Search for the cell housing the specified text and yield its (x, y) center coordinate. 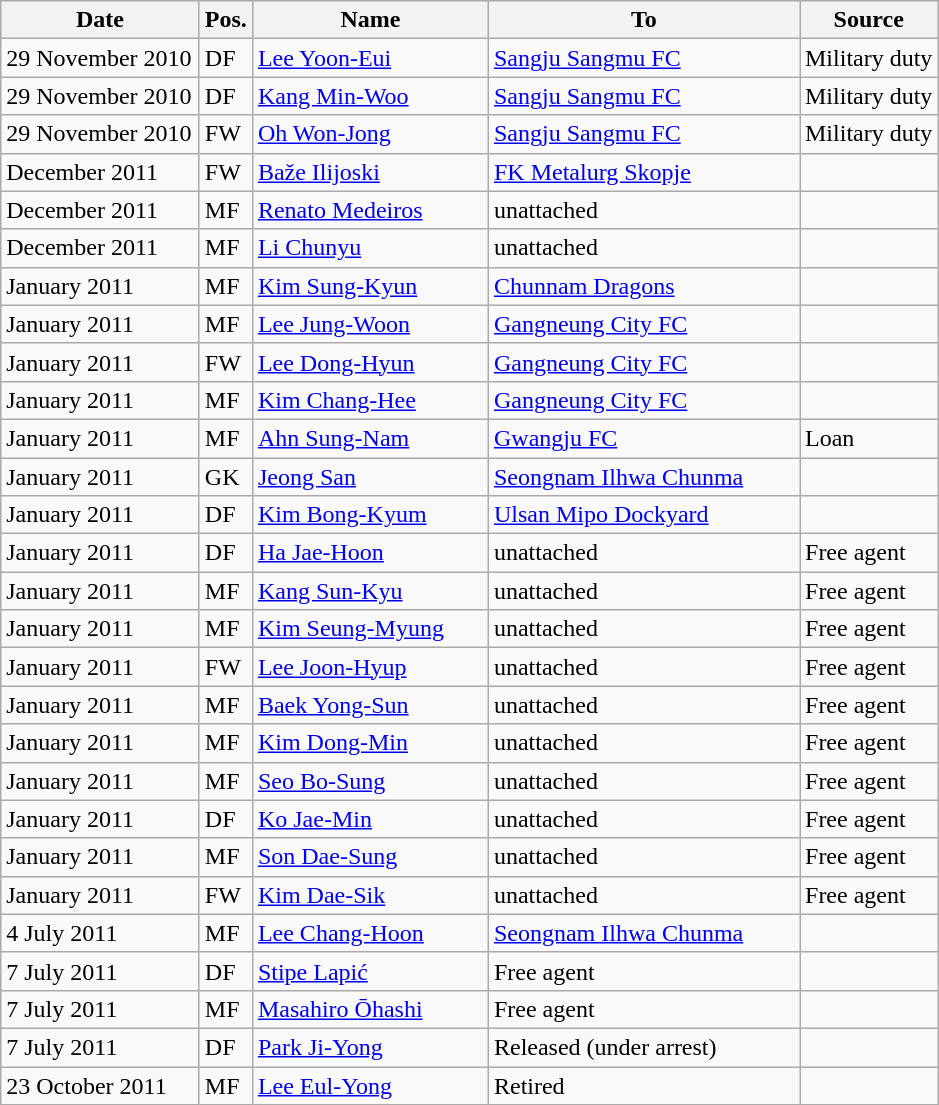
Name (370, 20)
Gwangju FC (644, 438)
Stipe Lapić (370, 971)
Kim Chang-Hee (370, 400)
Lee Joon-Hyup (370, 667)
Lee Dong-Hyun (370, 362)
Masahiro Ōhashi (370, 1009)
Ulsan Mipo Dockyard (644, 515)
Jeong San (370, 477)
FK Metalurg Skopje (644, 172)
23 October 2011 (100, 1085)
Kim Bong-Kyum (370, 515)
Seo Bo-Sung (370, 781)
Ko Jae-Min (370, 819)
Baek Yong-Sun (370, 705)
Ahn Sung-Nam (370, 438)
Kim Sung-Kyun (370, 286)
Released (under arrest) (644, 1047)
Lee Chang-Hoon (370, 933)
Pos. (226, 20)
Lee Eul-Yong (370, 1085)
To (644, 20)
Kim Dae-Sik (370, 895)
Loan (869, 438)
Kim Seung-Myung (370, 629)
Lee Yoon-Eui (370, 58)
4 July 2011 (100, 933)
Kang Sun-Kyu (370, 591)
Kang Min-Woo (370, 96)
Li Chunyu (370, 248)
Chunnam Dragons (644, 286)
Baže Ilijoski (370, 172)
Kim Dong-Min (370, 743)
Lee Jung-Woon (370, 324)
Source (869, 20)
Park Ji-Yong (370, 1047)
Oh Won-Jong (370, 134)
Date (100, 20)
Son Dae-Sung (370, 857)
Retired (644, 1085)
Renato Medeiros (370, 210)
Ha Jae-Hoon (370, 553)
GK (226, 477)
